Extract the (X, Y) coordinate from the center of the cell holding the provided text.  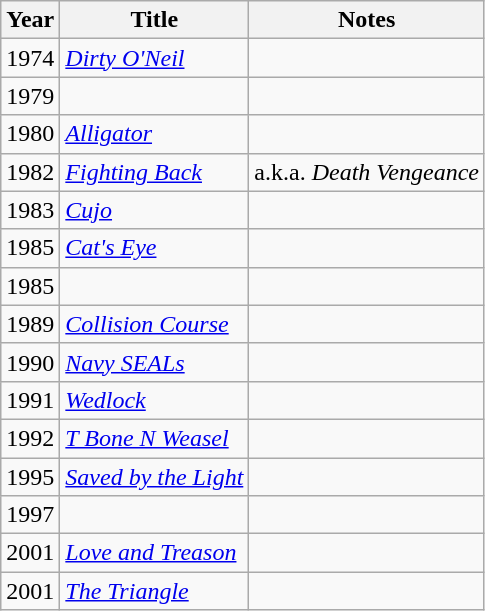
The Triangle (154, 591)
1989 (30, 324)
1990 (30, 362)
T Bone N Weasel (154, 438)
Alligator (154, 134)
Navy SEALs (154, 362)
1980 (30, 134)
1995 (30, 477)
Collision Course (154, 324)
1979 (30, 96)
1991 (30, 400)
Year (30, 20)
1992 (30, 438)
1983 (30, 210)
Wedlock (154, 400)
Cat's Eye (154, 248)
Fighting Back (154, 172)
1997 (30, 515)
Dirty O'Neil (154, 58)
Saved by the Light (154, 477)
Notes (367, 20)
Love and Treason (154, 553)
a.k.a. Death Vengeance (367, 172)
Cujo (154, 210)
1982 (30, 172)
Title (154, 20)
1974 (30, 58)
